Find where the given text appears and provide that cell's center as [X, Y] coordinate. 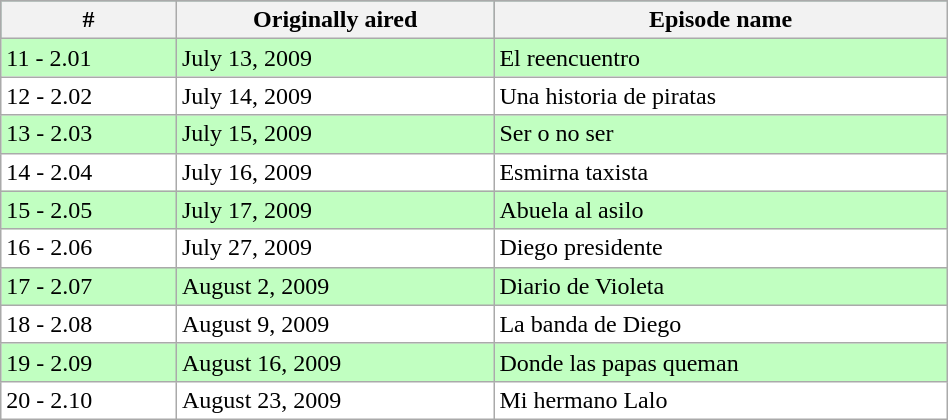
August 2, 2009 [334, 286]
August 9, 2009 [334, 324]
18 - 2.08 [89, 324]
15 - 2.05 [89, 210]
13 - 2.03 [89, 134]
# [89, 20]
Episode name [720, 20]
Diario de Violeta [720, 286]
16 - 2.06 [89, 248]
Esmirna taxista [720, 172]
July 27, 2009 [334, 248]
Diego presidente [720, 248]
July 16, 2009 [334, 172]
Mi hermano Lalo [720, 400]
Donde las papas queman [720, 362]
July 13, 2009 [334, 58]
El reencuentro [720, 58]
12 - 2.02 [89, 96]
14 - 2.04 [89, 172]
July 17, 2009 [334, 210]
August 16, 2009 [334, 362]
August 23, 2009 [334, 400]
19 - 2.09 [89, 362]
11 - 2.01 [89, 58]
20 - 2.10 [89, 400]
Ser o no ser [720, 134]
Originally aired [334, 20]
July 15, 2009 [334, 134]
Una historia de piratas [720, 96]
July 14, 2009 [334, 96]
Abuela al asilo [720, 210]
17 - 2.07 [89, 286]
La banda de Diego [720, 324]
